Search for the cell housing the specified text and yield its [X, Y] center coordinate. 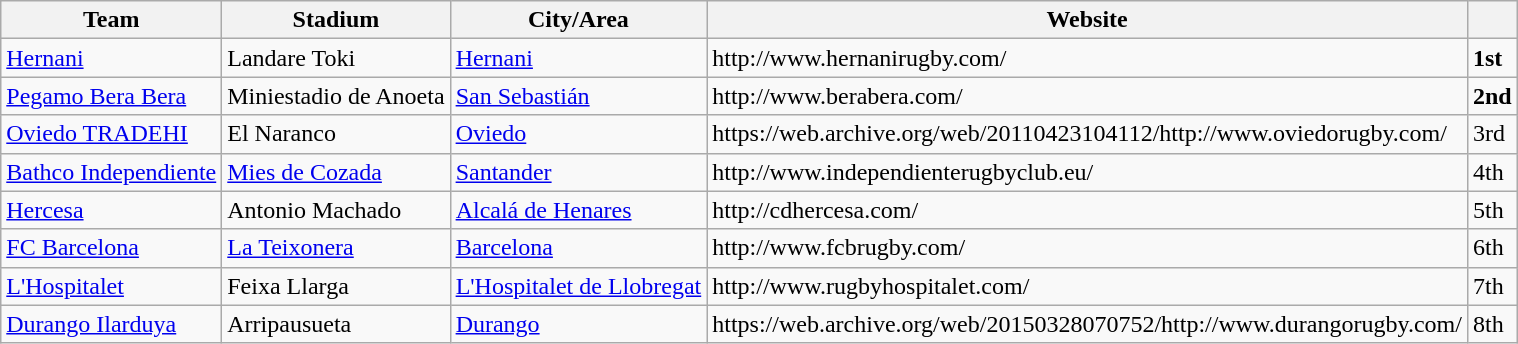
https://web.archive.org/web/20150328070752/http://www.durangorugby.com/ [1088, 324]
Oviedo TRADEHI [112, 134]
http://cdhercesa.com/ [1088, 210]
Hercesa [112, 210]
8th [1492, 324]
Durango Ilarduya [112, 324]
Pegamo Bera Bera [112, 96]
Website [1088, 20]
Stadium [336, 20]
Bathco Independiente [112, 172]
Feixa Llarga [336, 286]
7th [1492, 286]
El Naranco [336, 134]
L'Hospitalet [112, 286]
http://www.fcbrugby.com/ [1088, 248]
Antonio Machado [336, 210]
Santander [578, 172]
https://web.archive.org/web/20110423104112/http://www.oviedorugby.com/ [1088, 134]
http://www.independienterugbyclub.eu/ [1088, 172]
Oviedo [578, 134]
http://www.hernanirugby.com/ [1088, 58]
Mies de Cozada [336, 172]
Miniestadio de Anoeta [336, 96]
1st [1492, 58]
2nd [1492, 96]
San Sebastián [578, 96]
City/Area [578, 20]
http://www.rugbyhospitalet.com/ [1088, 286]
FC Barcelona [112, 248]
3rd [1492, 134]
6th [1492, 248]
Arripausueta [336, 324]
4th [1492, 172]
http://www.berabera.com/ [1088, 96]
Alcalá de Henares [578, 210]
La Teixonera [336, 248]
5th [1492, 210]
Team [112, 20]
L'Hospitalet de Llobregat [578, 286]
Barcelona [578, 248]
Landare Toki [336, 58]
Durango [578, 324]
